Identify which cell holds the provided text, then report its [X, Y] central coordinate. 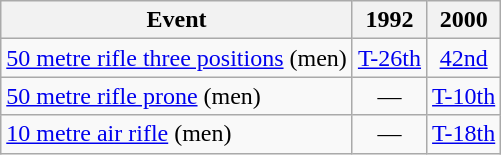
10 metre air rifle (men) [177, 134]
42nd [464, 58]
Event [177, 20]
T-10th [464, 96]
1992 [389, 20]
T-26th [389, 58]
2000 [464, 20]
T-18th [464, 134]
50 metre rifle prone (men) [177, 96]
50 metre rifle three positions (men) [177, 58]
